Locate the cell with the specified text and output its (x, y) center coordinate. 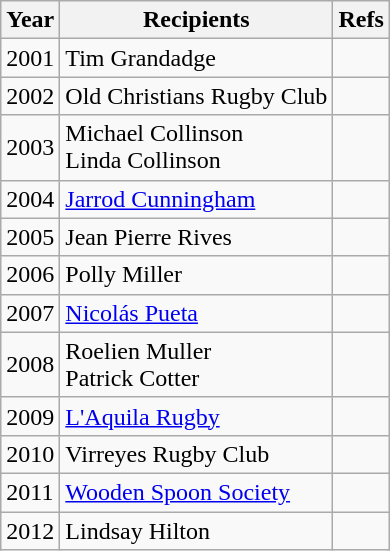
Recipients (196, 20)
Lindsay Hilton (196, 531)
Polly Miller (196, 275)
2004 (30, 199)
Year (30, 20)
2010 (30, 454)
Jarrod Cunningham (196, 199)
Roelien MullerPatrick Cotter (196, 364)
2007 (30, 313)
2006 (30, 275)
2005 (30, 237)
L'Aquila Rugby (196, 416)
2002 (30, 96)
2012 (30, 531)
Old Christians Rugby Club (196, 96)
Nicolás Pueta (196, 313)
2011 (30, 492)
2009 (30, 416)
2003 (30, 148)
2008 (30, 364)
Virreyes Rugby Club (196, 454)
Refs (361, 20)
Wooden Spoon Society (196, 492)
2001 (30, 58)
Tim Grandadge (196, 58)
Michael Collinson Linda Collinson (196, 148)
Jean Pierre Rives (196, 237)
